Search for the cell housing the specified text and yield its [x, y] center coordinate. 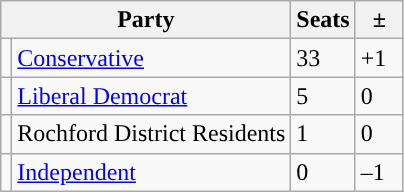
Rochford District Residents [152, 134]
± [379, 20]
Conservative [152, 58]
5 [323, 96]
–1 [379, 172]
Liberal Democrat [152, 96]
33 [323, 58]
+1 [379, 58]
Seats [323, 20]
Independent [152, 172]
1 [323, 134]
Party [146, 20]
